Provide the (X, Y) coordinate of the cell's center where the given text is located.  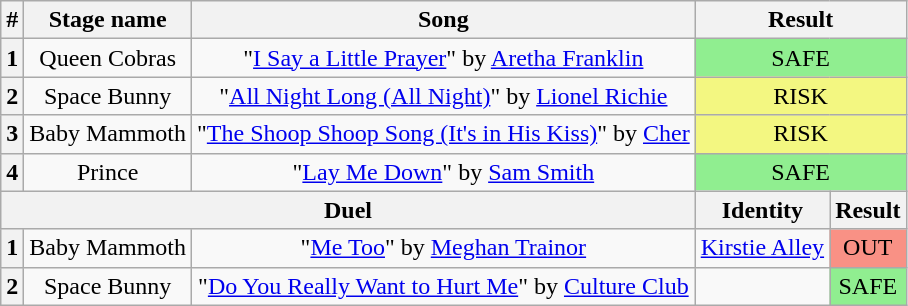
"The Shoop Shoop Song (It's in His Kiss)" by Cher (444, 134)
Kirstie Alley (762, 248)
Duel (348, 210)
3 (12, 134)
"Lay Me Down" by Sam Smith (444, 172)
# (12, 20)
"All Night Long (All Night)" by Lionel Richie (444, 96)
"Me Too" by Meghan Trainor (444, 248)
Prince (108, 172)
OUT (868, 248)
"Do You Really Want to Hurt Me" by Culture Club (444, 286)
Stage name (108, 20)
4 (12, 172)
Identity (762, 210)
"I Say a Little Prayer" by Aretha Franklin (444, 58)
Queen Cobras (108, 58)
Song (444, 20)
